Return (X, Y) of the center of cell containing provided text 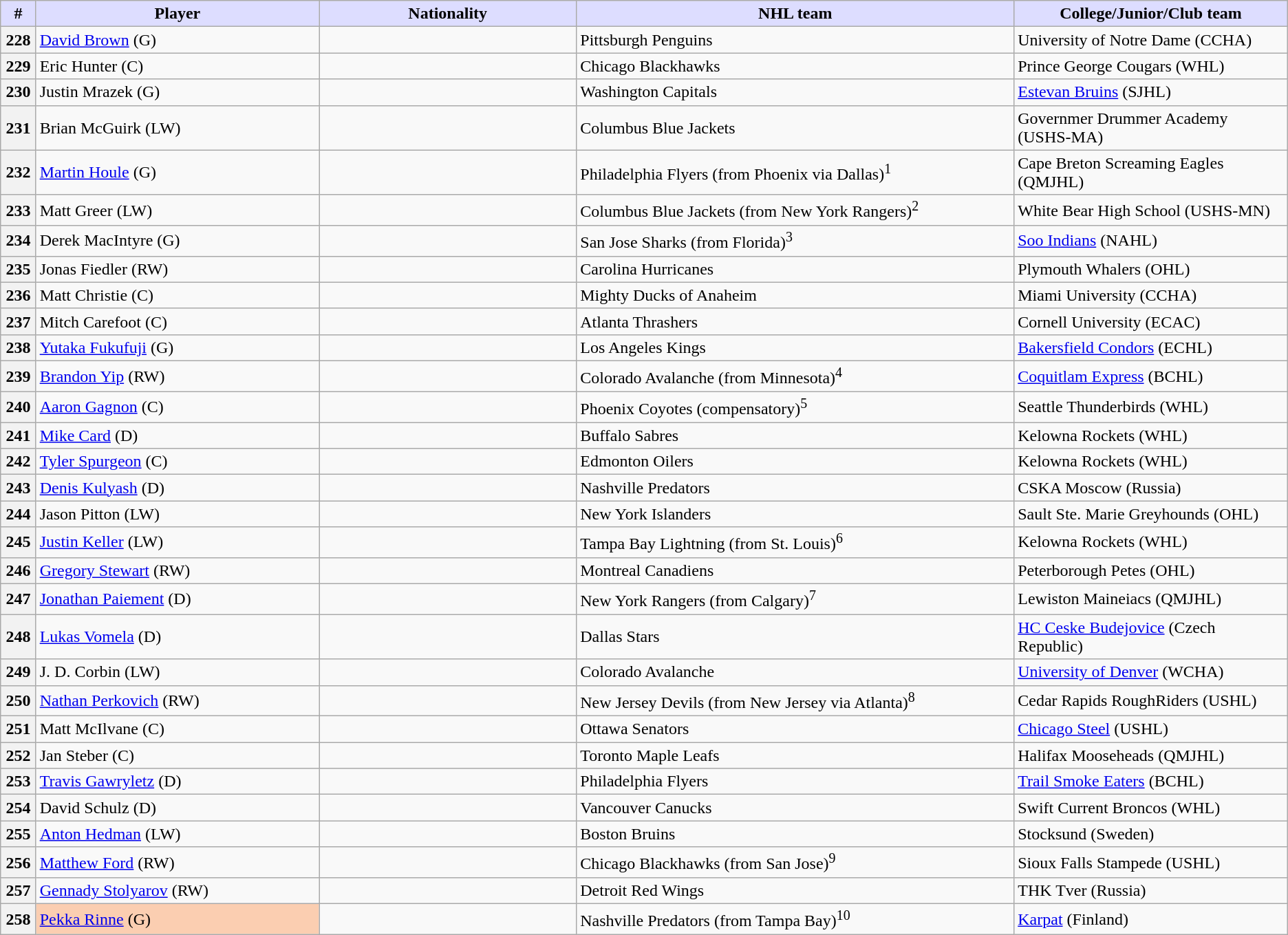
Chicago Blackhawks (795, 66)
249 (18, 672)
250 (18, 700)
Cornell University (ECAC) (1151, 321)
Montreal Canadiens (795, 570)
Mitch Carefoot (C) (178, 321)
244 (18, 514)
J. D. Corbin (LW) (178, 672)
# (18, 14)
Stocksund (Sweden) (1151, 834)
White Bear High School (USHS-MN) (1151, 211)
228 (18, 40)
THK Tver (Russia) (1151, 891)
Pekka Rinne (G) (178, 919)
246 (18, 570)
242 (18, 462)
Denis Kulyash (D) (178, 488)
Detroit Red Wings (795, 891)
234 (18, 241)
David Brown (G) (178, 40)
Anton Hedman (LW) (178, 834)
Swift Current Broncos (WHL) (1151, 808)
Chicago Blackhawks (from San Jose)9 (795, 863)
Jason Pitton (LW) (178, 514)
Jonas Fiedler (RW) (178, 269)
Jonathan Paiement (D) (178, 599)
Colorado Avalanche (from Minnesota)4 (795, 376)
University of Notre Dame (CCHA) (1151, 40)
Washington Capitals (795, 92)
Martin Houle (G) (178, 172)
NHL team (795, 14)
257 (18, 891)
Governmer Drummer Academy (USHS-MA) (1151, 128)
Dallas Stars (795, 637)
Estevan Bruins (SJHL) (1151, 92)
Los Angeles Kings (795, 347)
Miami University (CCHA) (1151, 295)
David Schulz (D) (178, 808)
New York Islanders (795, 514)
Edmonton Oilers (795, 462)
Tyler Spurgeon (C) (178, 462)
251 (18, 729)
Halifax Mooseheads (QMJHL) (1151, 755)
Eric Hunter (C) (178, 66)
258 (18, 919)
255 (18, 834)
Karpat (Finland) (1151, 919)
Pittsburgh Penguins (795, 40)
Aaron Gagnon (C) (178, 407)
237 (18, 321)
Peterborough Petes (OHL) (1151, 570)
Player (178, 14)
Chicago Steel (USHL) (1151, 729)
Nationality (448, 14)
HC Ceske Budejovice (Czech Republic) (1151, 637)
Travis Gawryletz (D) (178, 782)
Derek MacIntyre (G) (178, 241)
Ottawa Senators (795, 729)
232 (18, 172)
233 (18, 211)
Soo Indians (NAHL) (1151, 241)
Trail Smoke Eaters (BCHL) (1151, 782)
Yutaka Fukufuji (G) (178, 347)
Lewiston Maineiacs (QMJHL) (1151, 599)
230 (18, 92)
240 (18, 407)
Buffalo Sabres (795, 436)
Cedar Rapids RoughRiders (USHL) (1151, 700)
Mighty Ducks of Anaheim (795, 295)
Bakersfield Condors (ECHL) (1151, 347)
Brandon Yip (RW) (178, 376)
Lukas Vomela (D) (178, 637)
Nashville Predators (from Tampa Bay)10 (795, 919)
236 (18, 295)
253 (18, 782)
Matthew Ford (RW) (178, 863)
Columbus Blue Jackets (795, 128)
Sault Ste. Marie Greyhounds (OHL) (1151, 514)
231 (18, 128)
241 (18, 436)
243 (18, 488)
Carolina Hurricanes (795, 269)
Gregory Stewart (RW) (178, 570)
248 (18, 637)
New Jersey Devils (from New Jersey via Atlanta)8 (795, 700)
256 (18, 863)
Boston Bruins (795, 834)
Nathan Perkovich (RW) (178, 700)
Phoenix Coyotes (compensatory)5 (795, 407)
239 (18, 376)
Seattle Thunderbirds (WHL) (1151, 407)
CSKA Moscow (Russia) (1151, 488)
Toronto Maple Leafs (795, 755)
235 (18, 269)
Justin Keller (LW) (178, 542)
Colorado Avalanche (795, 672)
Matt McIlvane (C) (178, 729)
247 (18, 599)
Tampa Bay Lightning (from St. Louis)6 (795, 542)
Matt Christie (C) (178, 295)
New York Rangers (from Calgary)7 (795, 599)
Atlanta Thrashers (795, 321)
Columbus Blue Jackets (from New York Rangers)2 (795, 211)
Vancouver Canucks (795, 808)
Justin Mrazek (G) (178, 92)
Mike Card (D) (178, 436)
Sioux Falls Stampede (USHL) (1151, 863)
Jan Steber (C) (178, 755)
254 (18, 808)
Gennady Stolyarov (RW) (178, 891)
University of Denver (WCHA) (1151, 672)
Philadelphia Flyers (from Phoenix via Dallas)1 (795, 172)
Coquitlam Express (BCHL) (1151, 376)
College/Junior/Club team (1151, 14)
229 (18, 66)
Cape Breton Screaming Eagles (QMJHL) (1151, 172)
Prince George Cougars (WHL) (1151, 66)
Matt Greer (LW) (178, 211)
San Jose Sharks (from Florida)3 (795, 241)
Philadelphia Flyers (795, 782)
Nashville Predators (795, 488)
Plymouth Whalers (OHL) (1151, 269)
245 (18, 542)
Brian McGuirk (LW) (178, 128)
252 (18, 755)
238 (18, 347)
